Extract the [x, y] coordinate from the center of the cell holding the provided text.  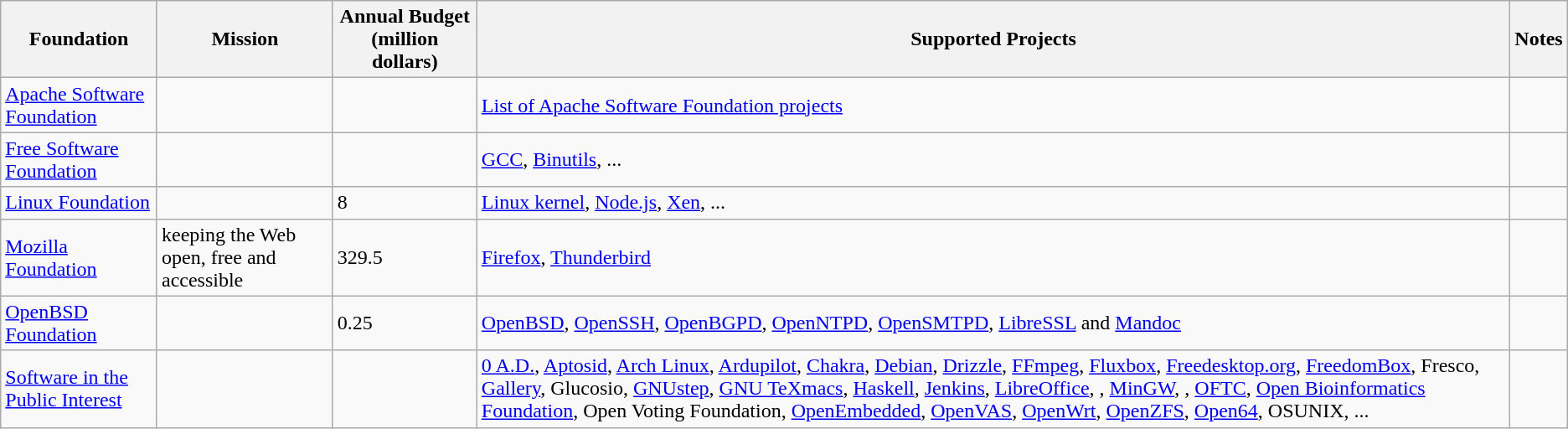
Free Software Foundation [79, 159]
Mission [245, 39]
Notes [1539, 39]
List of Apache Software Foundation projects [993, 106]
0.25 [405, 323]
keeping the Web open, free and accessible [245, 257]
329.5 [405, 257]
GCC, Binutils, ... [993, 159]
Linux kernel, Node.js, Xen, ... [993, 203]
Apache Software Foundation [79, 106]
Linux Foundation [79, 203]
Annual Budget (million dollars) [405, 39]
Software in the Public Interest [79, 389]
OpenBSD, OpenSSH, OpenBGPD, OpenNTPD, OpenSMTPD, LibreSSL and Mandoc [993, 323]
8 [405, 203]
Mozilla Foundation [79, 257]
Foundation [79, 39]
Firefox, Thunderbird [993, 257]
Supported Projects [993, 39]
OpenBSD Foundation [79, 323]
